From the cell containing the given text, extract its center point as [x, y] coordinate. 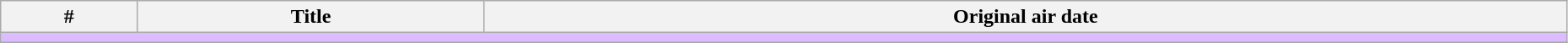
Title [311, 17]
Original air date [1026, 17]
# [69, 17]
